Provide the (X, Y) coordinate of the cell's center where the given text is located.  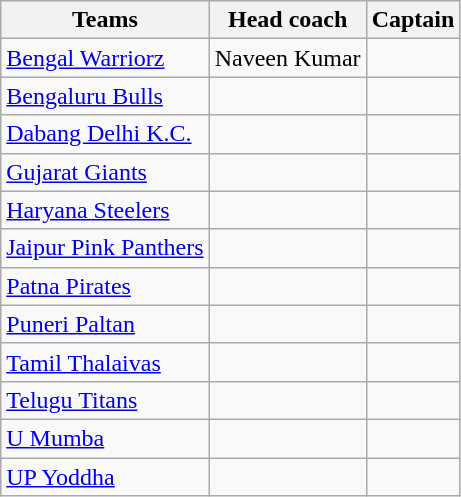
Patna Pirates (105, 286)
UP Yoddha (105, 477)
Dabang Delhi K.C. (105, 134)
Gujarat Giants (105, 172)
Puneri Paltan (105, 324)
U Mumba (105, 438)
Naveen Kumar (288, 58)
Haryana Steelers (105, 210)
Bengal Warriorz (105, 58)
Tamil Thalaivas (105, 362)
Teams (105, 20)
Telugu Titans (105, 400)
Head coach (288, 20)
Bengaluru Bulls (105, 96)
Captain (413, 20)
Jaipur Pink Panthers (105, 248)
